Provide the (x, y) coordinate of the cell's center where the given text is located.  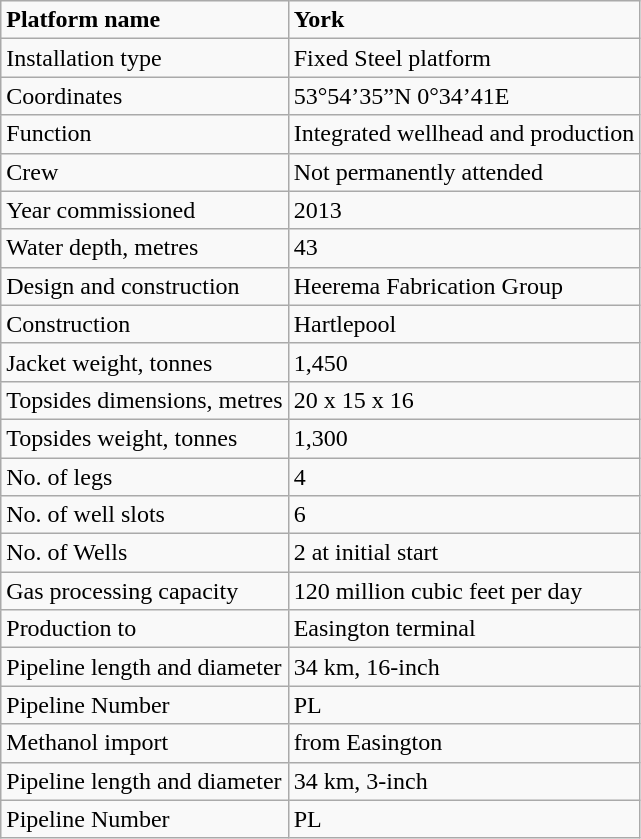
No. of legs (144, 477)
Crew (144, 172)
43 (464, 248)
Year commissioned (144, 210)
120 million cubic feet per day (464, 591)
20 x 15 x 16 (464, 400)
Topsides weight, tonnes (144, 438)
Integrated wellhead and production (464, 134)
Not permanently attended (464, 172)
Topsides dimensions, metres (144, 400)
Fixed Steel platform (464, 58)
Construction (144, 324)
Water depth, metres (144, 248)
6 (464, 515)
York (464, 20)
Design and construction (144, 286)
2 at initial start (464, 553)
Installation type (144, 58)
Production to (144, 629)
No. of well slots (144, 515)
1,450 (464, 362)
Jacket weight, tonnes (144, 362)
Easington terminal (464, 629)
Heerema Fabrication Group (464, 286)
Gas processing capacity (144, 591)
53°54’35”N 0°34’41E (464, 96)
No. of Wells (144, 553)
1,300 (464, 438)
34 km, 3-inch (464, 781)
34 km, 16-inch (464, 667)
Methanol import (144, 743)
from Easington (464, 743)
4 (464, 477)
Coordinates (144, 96)
Function (144, 134)
Platform name (144, 20)
2013 (464, 210)
Hartlepool (464, 324)
